For the text-containing cell, return its midpoint in [x, y] coordinate format. 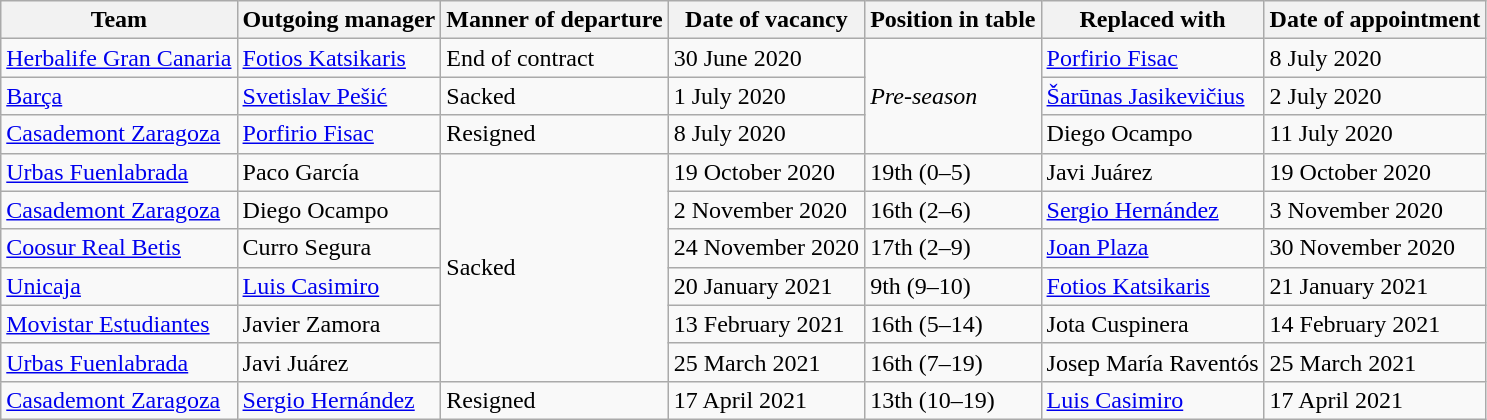
30 November 2020 [1375, 248]
Herbalife Gran Canaria [119, 58]
Joan Plaza [1152, 248]
End of contract [554, 58]
2 November 2020 [766, 210]
Date of appointment [1375, 20]
Svetislav Pešić [339, 96]
2 July 2020 [1375, 96]
11 July 2020 [1375, 134]
19th (0–5) [953, 172]
Unicaja [119, 286]
21 January 2021 [1375, 286]
16th (5–14) [953, 324]
13 February 2021 [766, 324]
Movistar Estudiantes [119, 324]
Team [119, 20]
24 November 2020 [766, 248]
Barça [119, 96]
16th (7–19) [953, 362]
Šarūnas Jasikevičius [1152, 96]
Curro Segura [339, 248]
Manner of departure [554, 20]
14 February 2021 [1375, 324]
Position in table [953, 20]
Javier Zamora [339, 324]
1 July 2020 [766, 96]
Date of vacancy [766, 20]
Jota Cuspinera [1152, 324]
Coosur Real Betis [119, 248]
30 June 2020 [766, 58]
16th (2–6) [953, 210]
9th (9–10) [953, 286]
Replaced with [1152, 20]
Paco García [339, 172]
20 January 2021 [766, 286]
Pre-season [953, 96]
3 November 2020 [1375, 210]
Josep María Raventós [1152, 362]
Outgoing manager [339, 20]
13th (10–19) [953, 400]
17th (2–9) [953, 248]
